Output the [x, y] coordinate of the center of the cell containing the given text.  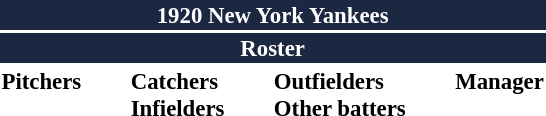
Roster [272, 48]
1920 New York Yankees [272, 15]
